From the cell containing the given text, extract its center point as (X, Y) coordinate. 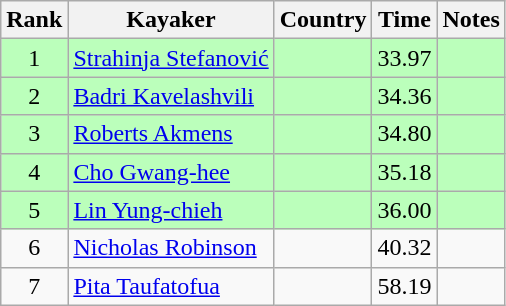
Cho Gwang-hee (171, 172)
Badri Kavelashvili (171, 96)
Kayaker (171, 20)
58.19 (404, 286)
Roberts Akmens (171, 134)
40.32 (404, 248)
Notes (471, 20)
7 (34, 286)
Rank (34, 20)
34.36 (404, 96)
3 (34, 134)
1 (34, 58)
Nicholas Robinson (171, 248)
4 (34, 172)
Pita Taufatofua (171, 286)
34.80 (404, 134)
36.00 (404, 210)
33.97 (404, 58)
Lin Yung-chieh (171, 210)
Time (404, 20)
35.18 (404, 172)
5 (34, 210)
Country (323, 20)
6 (34, 248)
2 (34, 96)
Strahinja Stefanović (171, 58)
